Identify which cell holds the provided text, then report its [X, Y] central coordinate. 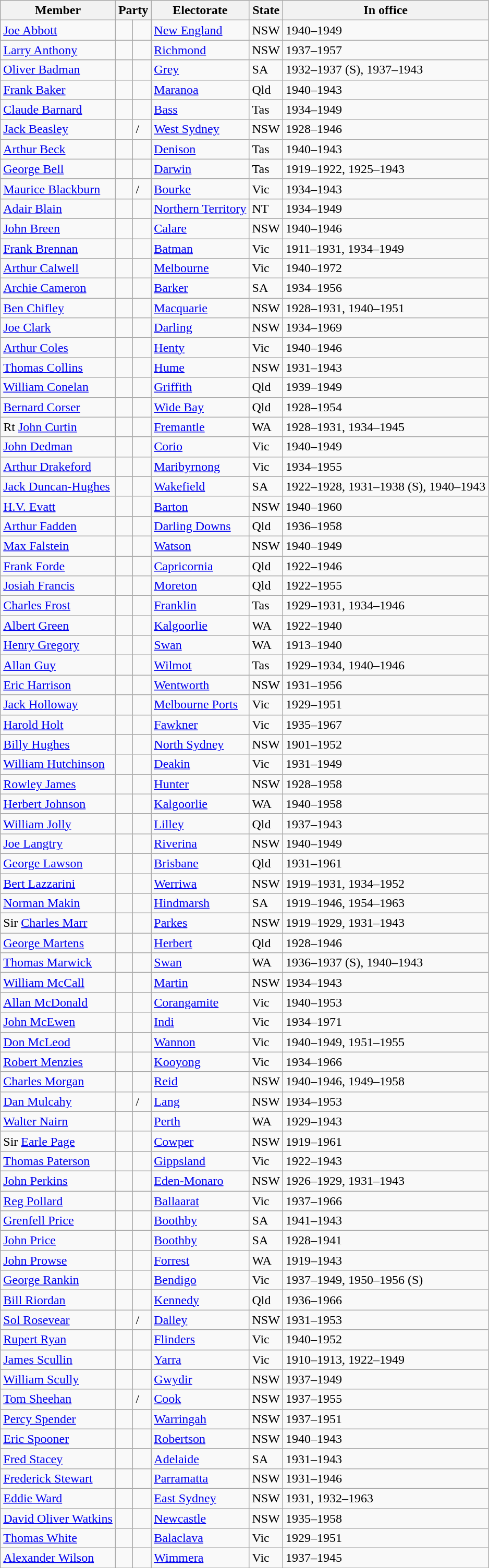
Walter Nairn [58, 1121]
Joe Abbott [58, 30]
Richmond [200, 50]
1911–1931, 1934–1949 [385, 249]
Charles Frost [58, 606]
Dan Mulcahy [58, 1101]
Robertson [200, 1439]
Charles Morgan [58, 1082]
Robert Menzies [58, 1062]
William Jolly [58, 824]
Indi [200, 1022]
Eric Spooner [58, 1439]
Brisbane [200, 863]
Maurice Blackburn [58, 189]
Sir Charles Marr [58, 923]
Lilley [200, 824]
1928–1954 [385, 407]
Newcastle [200, 1518]
George Bell [58, 169]
1922–1946 [385, 566]
1936–1937 (S), 1940–1943 [385, 963]
Hume [200, 367]
1937–1949, 1950–1956 (S) [385, 1280]
Party [133, 10]
Rupert Ryan [58, 1340]
1922–1928, 1931–1938 (S), 1940–1943 [385, 486]
Frederick Stewart [58, 1478]
Wilmot [200, 665]
Herbert Johnson [58, 804]
Ballaarat [200, 1200]
Henry Gregory [58, 645]
1936–1966 [385, 1300]
Arthur Coles [58, 348]
Jack Holloway [58, 705]
Barker [200, 288]
John Price [58, 1241]
East Sydney [200, 1498]
Bass [200, 109]
Martin [200, 983]
Thomas White [58, 1538]
1937–1966 [385, 1200]
1919–1931, 1934–1952 [385, 884]
Sol Rosevear [58, 1320]
1922–1955 [385, 586]
Bill Riordan [58, 1300]
Herbert [200, 943]
Fred Stacey [58, 1459]
Jack Beasley [58, 129]
Watson [200, 546]
Bourke [200, 189]
Alexander Wilson [58, 1558]
1934–1971 [385, 1022]
Frank Forde [58, 566]
In office [385, 10]
Maranoa [200, 90]
Hunter [200, 784]
1910–1913, 1922–1949 [385, 1359]
William Scully [58, 1379]
Bert Lazzarini [58, 884]
1931–1953 [385, 1320]
1932–1937 (S), 1937–1943 [385, 70]
Thomas Marwick [58, 963]
1928–1958 [385, 784]
Melbourne Ports [200, 705]
1937–1955 [385, 1399]
1928–1941 [385, 1241]
Griffith [200, 387]
1935–1967 [385, 725]
John Breen [58, 228]
Yarra [200, 1359]
1922–1943 [385, 1161]
Arthur Fadden [58, 526]
Wannon [200, 1042]
NT [266, 209]
Calare [200, 228]
Albert Green [58, 626]
1937–1951 [385, 1419]
Arthur Drakeford [58, 467]
Joe Clark [58, 328]
Adelaide [200, 1459]
Moreton [200, 586]
1940–1946, 1949–1958 [385, 1082]
1919–1943 [385, 1260]
Ben Chifley [58, 308]
Oliver Badman [58, 70]
Darwin [200, 169]
1934–1966 [385, 1062]
Werriwa [200, 884]
1940–1953 [385, 1002]
Archie Cameron [58, 288]
1919–1929, 1931–1943 [385, 923]
Eric Harrison [58, 685]
Electorate [200, 10]
1935–1958 [385, 1518]
Billy Hughes [58, 744]
Harold Holt [58, 725]
Parramatta [200, 1478]
1926–1929, 1931–1943 [385, 1181]
1940–1960 [385, 506]
Allan McDonald [58, 1002]
Wide Bay [200, 407]
West Sydney [200, 129]
William Hutchinson [58, 764]
Warringah [200, 1419]
1928–1931, 1934–1945 [385, 427]
Rowley James [58, 784]
Eden-Monaro [200, 1181]
Franklin [200, 606]
Wimmera [200, 1558]
1922–1940 [385, 626]
Rt John Curtin [58, 427]
1931–1949 [385, 764]
Arthur Beck [58, 149]
Gwydir [200, 1379]
Maribyrnong [200, 467]
State [266, 10]
Riverina [200, 843]
Batman [200, 249]
Adair Blain [58, 209]
John Dedman [58, 447]
Allan Guy [58, 665]
1940–1972 [385, 268]
Deakin [200, 764]
Flinders [200, 1340]
Frank Brennan [58, 249]
1939–1949 [385, 387]
New England [200, 30]
Capricornia [200, 566]
Reid [200, 1082]
Joe Langtry [58, 843]
Cook [200, 1399]
James Scullin [58, 1359]
Sir Earle Page [58, 1141]
1919–1922, 1925–1943 [385, 169]
Max Falstein [58, 546]
Claude Barnard [58, 109]
John Prowse [58, 1260]
Forrest [200, 1260]
Cowper [200, 1141]
Corangamite [200, 1002]
William McCall [58, 983]
1929–1931, 1934–1946 [385, 606]
1931, 1932–1963 [385, 1498]
Fawkner [200, 725]
1937–1945 [385, 1558]
Parkes [200, 923]
1931–1961 [385, 863]
Larry Anthony [58, 50]
Wakefield [200, 486]
1937–1957 [385, 50]
Bendigo [200, 1280]
Henty [200, 348]
Don McLeod [58, 1042]
North Sydney [200, 744]
David Oliver Watkins [58, 1518]
1941–1943 [385, 1221]
Thomas Collins [58, 367]
John McEwen [58, 1022]
H.V. Evatt [58, 506]
Balaclava [200, 1538]
1940–1958 [385, 804]
Darling [200, 328]
1940–1949, 1951–1955 [385, 1042]
George Martens [58, 943]
Wentworth [200, 685]
Lang [200, 1101]
1936–1958 [385, 526]
1934–1956 [385, 288]
Josiah Francis [58, 586]
Perth [200, 1121]
Macquarie [200, 308]
Kooyong [200, 1062]
Jack Duncan-Hughes [58, 486]
1937–1949 [385, 1379]
1931–1956 [385, 685]
Reg Pollard [58, 1200]
Fremantle [200, 427]
Dalley [200, 1320]
1934–1955 [385, 467]
1937–1943 [385, 824]
1919–1946, 1954–1963 [385, 903]
Norman Makin [58, 903]
Arthur Calwell [58, 268]
Eddie Ward [58, 1498]
1928–1931, 1940–1951 [385, 308]
Melbourne [200, 268]
1901–1952 [385, 744]
Tom Sheehan [58, 1399]
George Rankin [58, 1280]
Bernard Corser [58, 407]
Barton [200, 506]
Grenfell Price [58, 1221]
Member [58, 10]
George Lawson [58, 863]
Thomas Paterson [58, 1161]
1929–1934, 1940–1946 [385, 665]
Kennedy [200, 1300]
1934–1953 [385, 1101]
1931–1946 [385, 1478]
Northern Territory [200, 209]
1919–1961 [385, 1141]
John Perkins [58, 1181]
Percy Spender [58, 1419]
1934–1969 [385, 328]
Darling Downs [200, 526]
Frank Baker [58, 90]
Gippsland [200, 1161]
William Conelan [58, 387]
1913–1940 [385, 645]
1929–1943 [385, 1121]
Denison [200, 149]
Grey [200, 70]
Hindmarsh [200, 903]
Corio [200, 447]
1940–1952 [385, 1340]
